Detect which cell encompasses the target text, then output its (x, y) center coordinate. 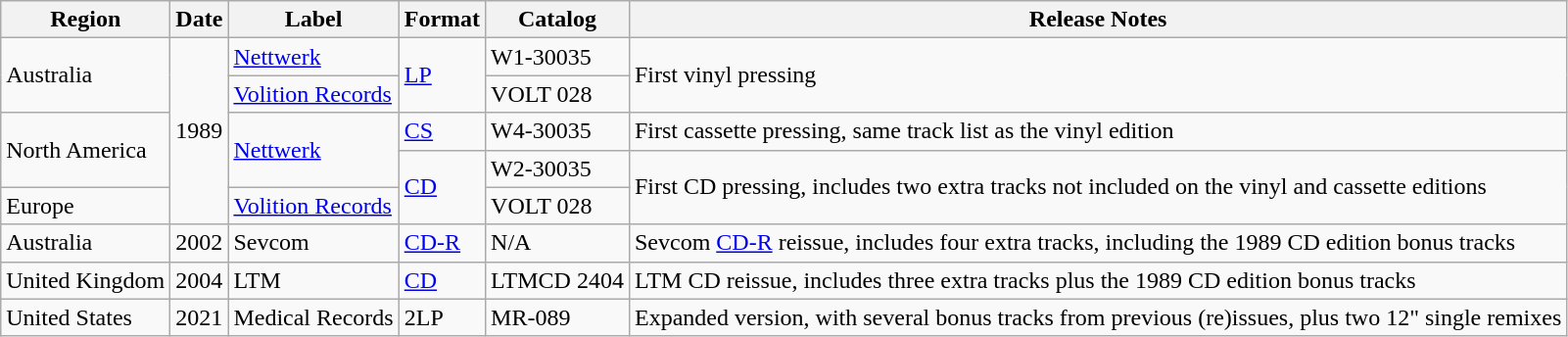
1989 (200, 131)
2021 (200, 317)
United States (86, 317)
CD-R (442, 243)
LTM CD reissue, includes three extra tracks plus the 1989 CD edition bonus tracks (1097, 280)
First cassette pressing, same track list as the vinyl edition (1097, 131)
CS (442, 131)
Region (86, 20)
W4-30035 (558, 131)
North America (86, 150)
Sevcom CD-R reissue, includes four extra tracks, including the 1989 CD edition bonus tracks (1097, 243)
First CD pressing, includes two extra tracks not included on the vinyl and cassette editions (1097, 187)
LTMCD 2404 (558, 280)
Catalog (558, 20)
MR-089 (558, 317)
Format (442, 20)
2004 (200, 280)
W2-30035 (558, 168)
First vinyl pressing (1097, 75)
W1-30035 (558, 57)
Europe (86, 206)
Sevcom (313, 243)
United Kingdom (86, 280)
Expanded version, with several bonus tracks from previous (re)issues, plus two 12" single remixes (1097, 317)
Date (200, 20)
Medical Records (313, 317)
Label (313, 20)
LTM (313, 280)
LP (442, 75)
2002 (200, 243)
N/A (558, 243)
Release Notes (1097, 20)
2LP (442, 317)
